Extract the (x, y) coordinate from the center of the cell holding the provided text.  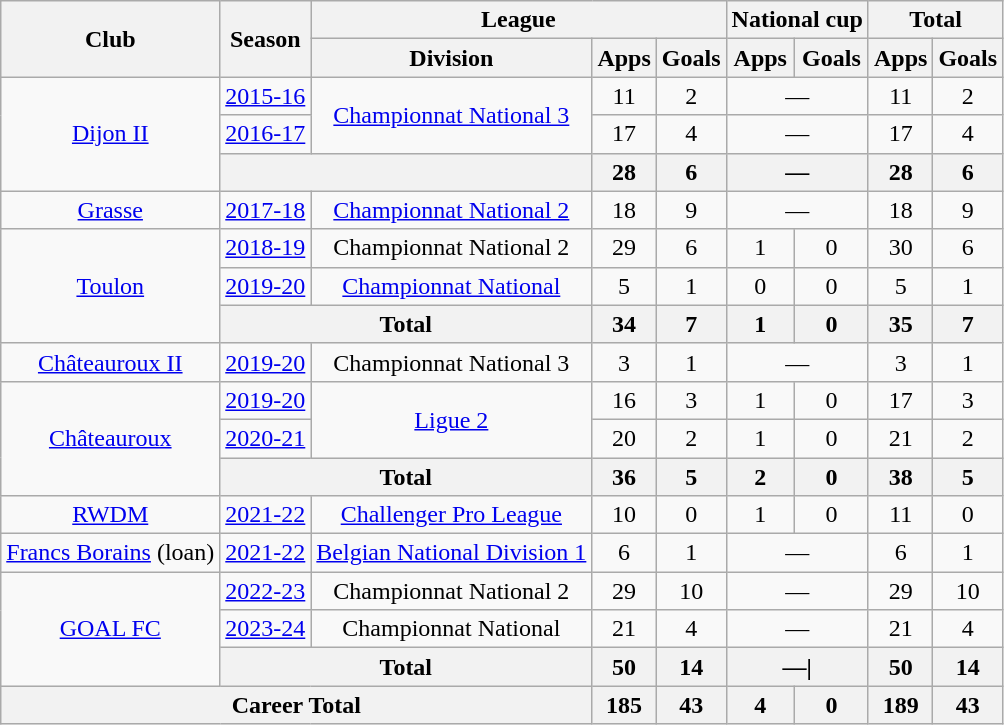
Grasse (110, 210)
Francs Borains (loan) (110, 553)
2023-24 (266, 629)
League (518, 20)
GOAL FC (110, 629)
2017-18 (266, 210)
20 (624, 438)
36 (624, 477)
30 (900, 248)
185 (624, 705)
Châteauroux (110, 438)
2022-23 (266, 591)
2016-17 (266, 134)
38 (900, 477)
Challenger Pro League (452, 515)
Ligue 2 (452, 419)
2020-21 (266, 438)
34 (624, 324)
35 (900, 324)
Belgian National Division 1 (452, 553)
2015-16 (266, 96)
Toulon (110, 286)
Dijon II (110, 134)
16 (624, 400)
Club (110, 39)
2018-19 (266, 248)
—| (797, 667)
Châteauroux II (110, 362)
Season (266, 39)
189 (900, 705)
Division (452, 58)
RWDM (110, 515)
National cup (797, 20)
Career Total (296, 705)
